Output the (x, y) coordinate of the center of the cell containing the given text.  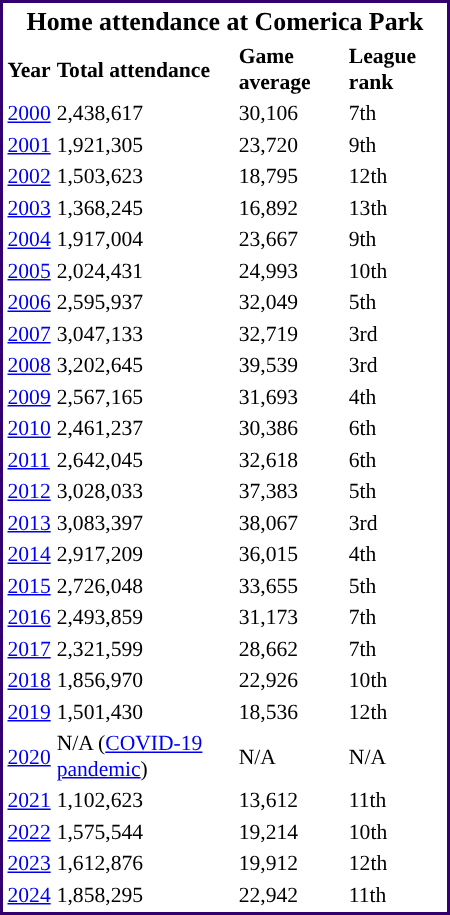
2012 (29, 491)
3,028,033 (144, 491)
2002 (29, 176)
1,921,305 (144, 144)
23,667 (290, 239)
Game average (290, 69)
2023 (29, 863)
31,173 (290, 617)
2020 (29, 756)
2,726,048 (144, 586)
2004 (29, 239)
2018 (29, 680)
1,102,623 (144, 800)
19,912 (290, 863)
1,501,430 (144, 712)
Year (29, 69)
2014 (29, 554)
2015 (29, 586)
2007 (29, 334)
24,993 (290, 270)
Total attendance (144, 69)
28,662 (290, 648)
36,015 (290, 554)
2,461,237 (144, 428)
2,024,431 (144, 270)
22,926 (290, 680)
2,321,599 (144, 648)
2005 (29, 270)
2003 (29, 208)
2006 (29, 302)
31,693 (290, 396)
2009 (29, 396)
18,795 (290, 176)
2024 (29, 894)
32,049 (290, 302)
13th (396, 208)
22,942 (290, 894)
Home attendance at Comerica Park (225, 22)
2,493,859 (144, 617)
2017 (29, 648)
2016 (29, 617)
37,383 (290, 491)
30,106 (290, 113)
16,892 (290, 208)
38,067 (290, 522)
N/A (COVID-19 pandemic) (144, 756)
3,083,397 (144, 522)
2000 (29, 113)
33,655 (290, 586)
2019 (29, 712)
19,214 (290, 832)
1,917,004 (144, 239)
32,618 (290, 460)
2,567,165 (144, 396)
1,503,623 (144, 176)
2,917,209 (144, 554)
23,720 (290, 144)
3,202,645 (144, 365)
1,858,295 (144, 894)
2008 (29, 365)
2,642,045 (144, 460)
1,368,245 (144, 208)
2011 (29, 460)
3,047,133 (144, 334)
1,575,544 (144, 832)
30,386 (290, 428)
32,719 (290, 334)
2021 (29, 800)
13,612 (290, 800)
1,612,876 (144, 863)
18,536 (290, 712)
2013 (29, 522)
League rank (396, 69)
39,539 (290, 365)
1,856,970 (144, 680)
2,438,617 (144, 113)
2010 (29, 428)
2001 (29, 144)
2,595,937 (144, 302)
2022 (29, 832)
